Output the (X, Y) coordinate of the center of the cell containing the given text.  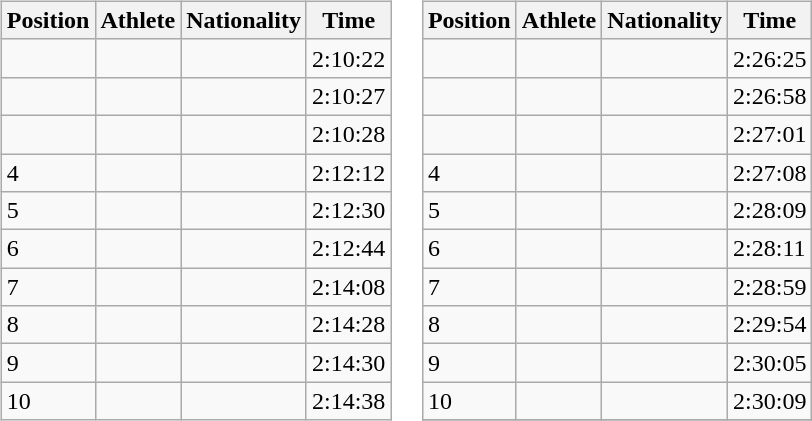
2:10:27 (348, 96)
2:14:08 (348, 287)
2:26:58 (770, 96)
2:14:28 (348, 325)
2:12:30 (348, 211)
2:10:22 (348, 58)
2:28:59 (770, 287)
2:10:28 (348, 134)
2:12:12 (348, 173)
2:30:09 (770, 401)
2:26:25 (770, 58)
2:28:09 (770, 211)
2:27:01 (770, 134)
2:27:08 (770, 173)
2:12:44 (348, 249)
2:14:30 (348, 363)
2:14:38 (348, 401)
2:29:54 (770, 325)
2:28:11 (770, 249)
2:30:05 (770, 363)
